Locate the cell with the specified text and output its (X, Y) center coordinate. 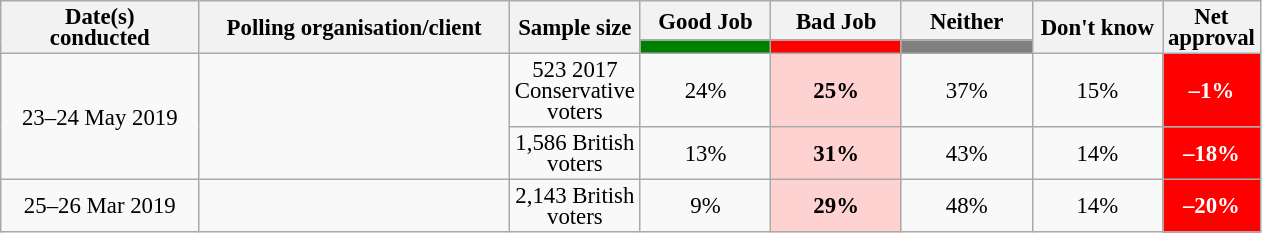
15% (1098, 91)
Net approval (1212, 28)
25% (836, 91)
Don't know (1098, 28)
25–26 Mar 2019 (100, 206)
–1% (1212, 91)
13% (706, 154)
Good Job (706, 20)
Neither (966, 20)
48% (966, 206)
Polling organisation/client (354, 28)
Bad Job (836, 20)
Date(s)conducted (100, 28)
43% (966, 154)
37% (966, 91)
31% (836, 154)
24% (706, 91)
–20% (1212, 206)
29% (836, 206)
Sample size (574, 28)
1,586 British voters (574, 154)
523 2017 Conservative voters (574, 91)
23–24 May 2019 (100, 117)
–18% (1212, 154)
2,143 British voters (574, 206)
9% (706, 206)
